Find where the given text appears and provide that cell's center as [x, y] coordinate. 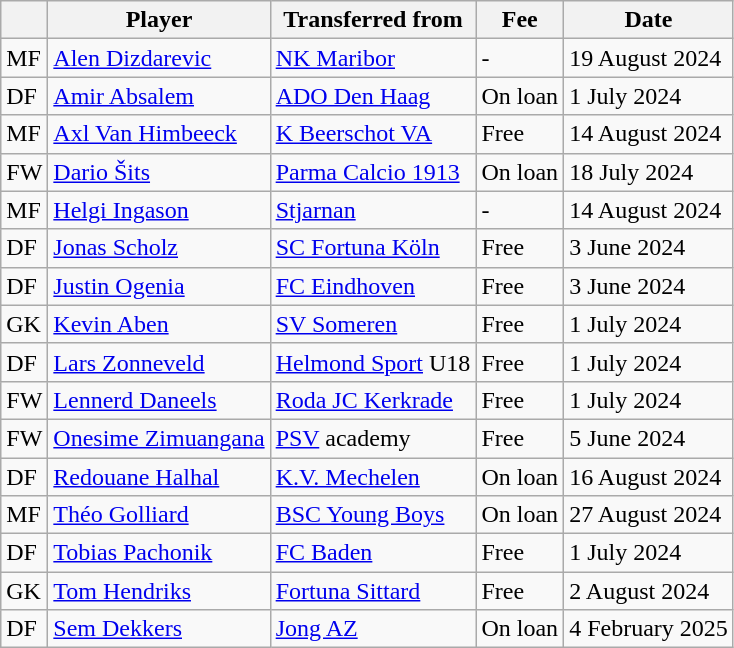
Amir Absalem [159, 96]
Dario Šits [159, 172]
Justin Ogenia [159, 286]
Helmond Sport U18 [373, 362]
Stjarnan [373, 210]
Tom Hendriks [159, 591]
16 August 2024 [649, 477]
Transferred from [373, 20]
Helgi Ingason [159, 210]
PSV academy [373, 438]
Alen Dizdarevic [159, 58]
Kevin Aben [159, 324]
SC Fortuna Köln [373, 248]
Tobias Pachonik [159, 553]
Onesime Zimuangana [159, 438]
Lennerd Daneels [159, 400]
Player [159, 20]
18 July 2024 [649, 172]
27 August 2024 [649, 515]
K Beerschot VA [373, 134]
Axl Van Himbeeck [159, 134]
Sem Dekkers [159, 629]
2 August 2024 [649, 591]
K.V. Mechelen [373, 477]
Parma Calcio 1913 [373, 172]
Redouane Halhal [159, 477]
Théo Golliard [159, 515]
ADO Den Haag [373, 96]
Fortuna Sittard [373, 591]
19 August 2024 [649, 58]
FC Baden [373, 553]
SV Someren [373, 324]
5 June 2024 [649, 438]
BSC Young Boys [373, 515]
Jong AZ [373, 629]
Date [649, 20]
Fee [520, 20]
Lars Zonneveld [159, 362]
NK Maribor [373, 58]
4 February 2025 [649, 629]
Jonas Scholz [159, 248]
Roda JC Kerkrade [373, 400]
FC Eindhoven [373, 286]
